Detect which cell encompasses the target text, then output its [x, y] center coordinate. 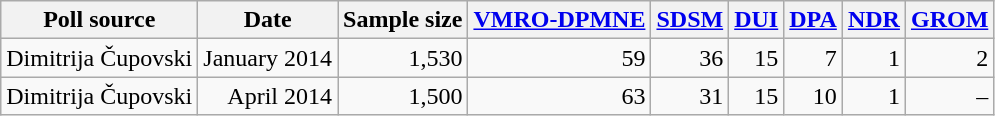
63 [560, 96]
April 2014 [268, 96]
2 [949, 58]
January 2014 [268, 58]
1,530 [403, 58]
NDR [874, 20]
VMRO-DPMNE [560, 20]
31 [690, 96]
– [949, 96]
7 [814, 58]
59 [560, 58]
SDSM [690, 20]
DPA [814, 20]
DUI [756, 20]
GROM [949, 20]
1,500 [403, 96]
Date [268, 20]
Poll source [100, 20]
Sample size [403, 20]
10 [814, 96]
36 [690, 58]
